For the text-containing cell, return its midpoint in [X, Y] coordinate format. 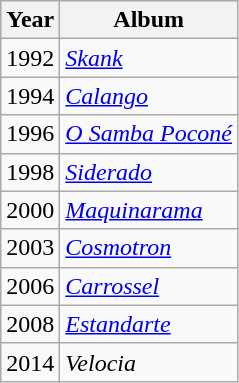
Siderado [149, 172]
2014 [30, 362]
2008 [30, 324]
O Samba Poconé [149, 134]
1992 [30, 58]
1996 [30, 134]
1994 [30, 96]
Estandarte [149, 324]
2006 [30, 286]
Velocia [149, 362]
2003 [30, 248]
Album [149, 20]
Year [30, 20]
Maquinarama [149, 210]
Skank [149, 58]
Carrossel [149, 286]
1998 [30, 172]
Calango [149, 96]
2000 [30, 210]
Cosmotron [149, 248]
